Detect which cell encompasses the target text, then output its [x, y] center coordinate. 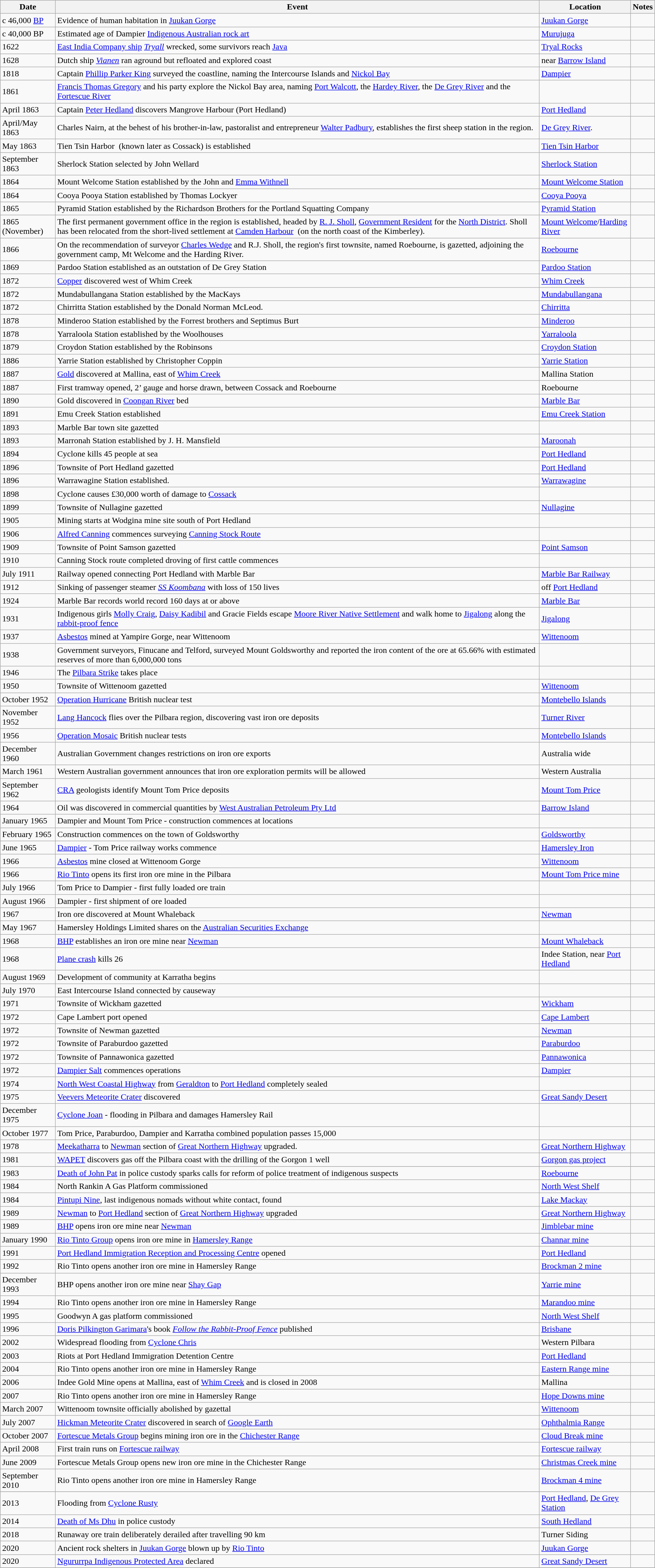
Cyclone kills 45 people at sea [297, 454]
Chirritta Station established by the Donald Norman McLeod. [297, 307]
Warrawagine [585, 481]
Gold discovered at Mallina, east of Whim Creek [297, 374]
Townsite of Nullagine gazetted [297, 507]
Pardoo Station established as an outstation of De Grey Station [297, 267]
2014 [28, 1521]
March 2007 [28, 1409]
South Hedland [585, 1521]
Emu Creek Station established [297, 414]
Death of Ms Dhu in police custody [297, 1521]
1937 [28, 636]
Townsite of Paraburdoo gazetted [297, 1044]
1865 [28, 209]
East Intercourse Island connected by causeway [297, 990]
Townsite of Point Samson gazetted [297, 547]
1981 [28, 1160]
1879 [28, 347]
Wickham [585, 1004]
Townsite of Wittenoom gazetted [297, 686]
Dampier - Tom Price railway works commence [297, 848]
Brockman 2 mine [585, 1266]
Croydon Station established by the Robinsons [297, 347]
Mount Welcome/Harding River [585, 227]
Iron ore discovered at Mount Whaleback [297, 914]
Marandoo mine [585, 1302]
Warrawagine Station established. [297, 481]
Port Hedland, De Grey Station [585, 1503]
Goodwyn A gas platform commissioned [297, 1316]
Townsite of Newman gazetted [297, 1030]
BHP opens another iron ore mine near Shay Gap [297, 1284]
Yarraloola [585, 334]
Townsite of Pannawonica gazetted [297, 1057]
1956 [28, 736]
1946 [28, 673]
1995 [28, 1316]
February 1965 [28, 834]
Cape Lambert [585, 1017]
Cyclone causes £30,000 worth of damage to Cossack [297, 494]
near Barrow Island [585, 60]
July 2007 [28, 1422]
Nullagine [585, 507]
1974 [28, 1083]
Indee Station, near Port Hedland [585, 959]
Mundabullangana [585, 294]
WAPET discovers gas off the Pilbara coast with the drilling of the Gorgon 1 well [297, 1160]
1886 [28, 361]
Mallina Station [585, 374]
Ancient rock shelters in Juukan Gorge blown up by Rio Tinto [297, 1548]
Widespread flooding from Cyclone Chris [297, 1342]
June 2009 [28, 1462]
Construction commences on the town of Goldsworthy [297, 834]
1975 [28, 1097]
November 1952 [28, 718]
Runaway ore train deliberately derailed after travelling 90 km [297, 1534]
CRA geologists identify Mount Tom Price deposits [297, 790]
Townsite of Port Hedland gazetted [297, 467]
April 2008 [28, 1449]
1818 [28, 74]
2013 [28, 1503]
Riots at Port Hedland Immigration Detention Centre [297, 1356]
Turner River [585, 718]
Marble Bar records world record 160 days at or above [297, 600]
Francis Thomas Gregory and his party explore the Nickol Bay area, naming Port Walcott, the Hardey River, the De Grey River and the Fortescue River [297, 92]
Sherlock Station selected by John Wellard [297, 164]
Captain Phillip Parker King surveyed the coastline, naming the Intercourse Islands and Nickol Bay [297, 74]
Wittenoom townsite officially abolished by gazettal [297, 1409]
Eastern Range mine [585, 1369]
December 1960 [28, 753]
Gold discovered in Coongan River bed [297, 400]
Operation Mosaic British nuclear tests [297, 736]
Dampier Salt commences operations [297, 1070]
Location [585, 7]
Townsite of Wickham gazetted [297, 1004]
Emu Creek Station [585, 414]
Rio Tinto opens its first iron ore mine in the Pilbara [297, 874]
2018 [28, 1534]
April/May 1863 [28, 127]
Marble Bar town site gazetted [297, 427]
Minderoo Station established by the Forrest brothers and Septimus Burt [297, 321]
Canning Stock route completed droving of first cattle commences [297, 560]
off Port Hedland [585, 587]
December 1993 [28, 1284]
First tramway opened, 2’ gauge and horse drawn, between Cossack and Roebourne [297, 387]
1983 [28, 1173]
Death of John Pat in police custody sparks calls for reform of police treatment of indigenous suspects [297, 1173]
1910 [28, 560]
July 1970 [28, 990]
Veevers Meteorite Crater discovered [297, 1097]
1978 [28, 1147]
Development of community at Karratha begins [297, 977]
Cloud Break mine [585, 1436]
Lake Mackay [585, 1200]
1861 [28, 92]
2007 [28, 1396]
1628 [28, 60]
North Rankin A Gas Platform commissioned [297, 1186]
Croydon Station [585, 347]
First train runs on Fortescue railway [297, 1449]
1950 [28, 686]
Plane crash kills 26 [297, 959]
Tien Tsin Harbor (known later as Cossack) is established [297, 146]
Alfred Canning commences surveying Canning Stock Route [297, 534]
1894 [28, 454]
North West Coastal Highway from Geraldton to Port Hedland completely sealed [297, 1083]
Mount Welcome Station [585, 182]
Marronah Station established by J. H. Mansfield [297, 441]
Mundabullangana Station established by the MacKays [297, 294]
Copper discovered west of Whim Creek [297, 281]
2003 [28, 1356]
Flooding from Cyclone Rusty [297, 1503]
September 1863 [28, 164]
Goldsworthy [585, 834]
Mallina [585, 1382]
Mount Welcome Station established by the John and Emma Withnell [297, 182]
1992 [28, 1266]
Barrow Island [585, 808]
Pintupi Nine, last indigenous nomads without white contact, found [297, 1200]
Turner Siding [585, 1534]
Hamersley Holdings Limited shares on the Australian Securities Exchange [297, 928]
August 1966 [28, 901]
Indee Gold Mine opens at Mallina, east of Whim Creek and is closed in 2008 [297, 1382]
Cooya Pooya Station established by Thomas Lockyer [297, 195]
1931 [28, 618]
Hamersley Iron [585, 848]
Pannawonica [585, 1057]
Dampier - first shipment of ore loaded [297, 901]
Pardoo Station [585, 267]
May 1967 [28, 928]
The Pilbara Strike takes place [297, 673]
Tom Price to Dampier - first fully loaded ore train [297, 887]
1865 (November) [28, 227]
2002 [28, 1342]
Tryal Rocks [585, 47]
Mining starts at Wodgina mine site south of Port Hedland [297, 521]
Hope Downs mine [585, 1396]
Channar mine [585, 1240]
2006 [28, 1382]
Notes [643, 7]
Event [297, 7]
August 1969 [28, 977]
Christmas Creek mine [585, 1462]
1899 [28, 507]
1994 [28, 1302]
Maroonah [585, 441]
Dutch ship Vianen ran aground but refloated and explored coast [297, 60]
Asbestos mined at Yampire Gorge, near Wittenoom [297, 636]
June 1965 [28, 848]
Asbestos mine closed at Wittenoom Gorge [297, 861]
April 1863 [28, 110]
December 1975 [28, 1115]
1622 [28, 47]
De Grey River. [585, 127]
Paraburdoo [585, 1044]
1866 [28, 249]
Western Australia [585, 772]
Cyclone Joan - flooding in Pilbara and damages Hamersley Rail [297, 1115]
Fortescue Metals Group opens new iron ore mine in the Chichester Range [297, 1462]
Australia wide [585, 753]
Doris Pilkington Garimara's book Follow the Rabbit-Proof Fence published [297, 1329]
May 1863 [28, 146]
Pyramid Station established by the Richardson Brothers for the Portland Squatting Company [297, 209]
Yarrie Station established by Christopher Coppin [297, 361]
Point Samson [585, 547]
Yarrie mine [585, 1284]
Port Hedland Immigration Reception and Processing Centre opened [297, 1253]
c 46,000 BP [28, 20]
Ophthalmia Range [585, 1422]
Lang Hancock flies over the Pilbara region, discovering vast iron ore deposits [297, 718]
Whim Creek [585, 281]
Evidence of human habitation in Juukan Gorge [297, 20]
1938 [28, 655]
Railway opened connecting Port Hedland with Marble Bar [297, 574]
Brisbane [585, 1329]
Sinking of passenger steamer SS Koombana with loss of 150 lives [297, 587]
1869 [28, 267]
Chirritta [585, 307]
1906 [28, 534]
Australian Government changes restrictions on iron ore exports [297, 753]
Western Pilbara [585, 1342]
Meekatharra to Newman section of Great Northern Highway upgraded. [297, 1147]
1890 [28, 400]
BHP establishes an iron ore mine near Newman [297, 941]
Fortescue Metals Group begins mining iron ore in the Chichester Range [297, 1436]
October 1952 [28, 699]
Gorgon gas project [585, 1160]
Marble Bar Railway [585, 574]
1898 [28, 494]
Cape Lambert port opened [297, 1017]
September 2010 [28, 1480]
October 1977 [28, 1133]
1971 [28, 1004]
Jimblebar mine [585, 1226]
Rio Tinto Group opens iron ore mine in Hamersley Range [297, 1240]
1967 [28, 914]
Yarrie Station [585, 361]
Captain Peter Hedland discovers Mangrove Harbour (Port Hedland) [297, 110]
1964 [28, 808]
1924 [28, 600]
1912 [28, 587]
Cooya Pooya [585, 195]
January 1990 [28, 1240]
March 1961 [28, 772]
Operation Hurricane British nuclear test [297, 699]
2004 [28, 1369]
Hickman Meteorite Crater discovered in search of Google Earth [297, 1422]
Fortescue railway [585, 1449]
1891 [28, 414]
1991 [28, 1253]
East India Company ship Tryall wrecked, some survivors reach Java [297, 47]
Mount Tom Price [585, 790]
Yarraloola Station established by the Woolhouses [297, 334]
Murujuga [585, 34]
1905 [28, 521]
1909 [28, 547]
BHP opens iron ore mine near Newman [297, 1226]
July 1966 [28, 887]
July 1911 [28, 574]
January 1965 [28, 821]
Estimated age of Dampier Indigenous Australian rock art [297, 34]
Sherlock Station [585, 164]
Ngururrpa Indigenous Protected Area declared [297, 1561]
Oil was discovered in commercial quantities by West Australian Petroleum Pty Ltd [297, 808]
September 1962 [28, 790]
Pyramid Station [585, 209]
Brockman 4 mine [585, 1480]
Mount Tom Price mine [585, 874]
Dampier and Mount Tom Price - construction commences at locations [297, 821]
Charles Nairn, at the behest of his brother-in-law, pastoralist and entrepreneur Walter Padbury, establishes the first sheep station in the region. [297, 127]
Minderoo [585, 321]
c 40,000 BP [28, 34]
Tom Price, Paraburdoo, Dampier and Karratha combined population passes 15,000 [297, 1133]
Date [28, 7]
Tien Tsin Harbor [585, 146]
Mount Whaleback [585, 941]
1996 [28, 1329]
Newman to Port Hedland section of Great Northern Highway upgraded [297, 1213]
Western Australian government announces that iron ore exploration permits will be allowed [297, 772]
Jigalong [585, 618]
October 2007 [28, 1436]
